Return the [X, Y] coordinate for the center point of the cell that contains the specified text.  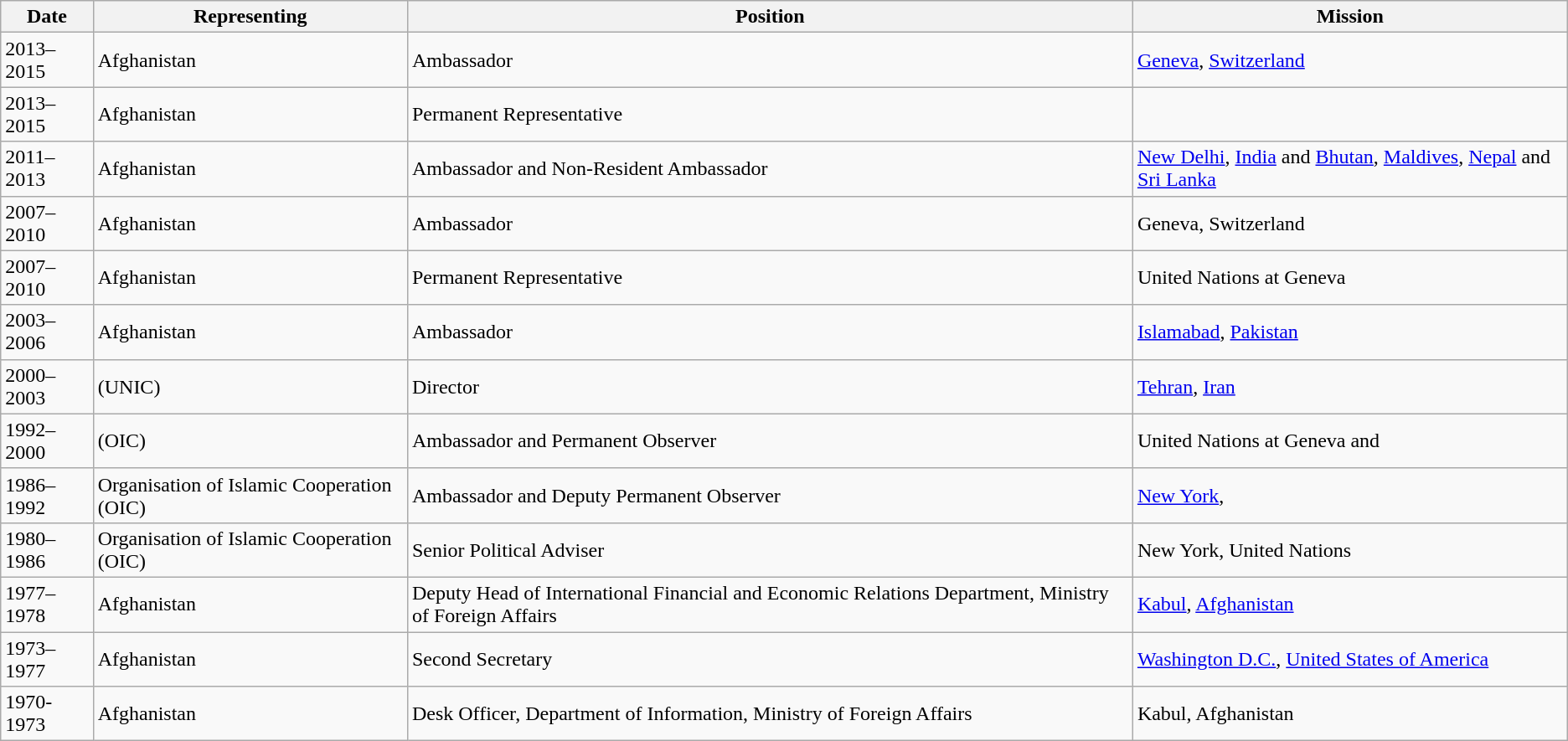
Ambassador and Deputy Permanent Observer [770, 496]
1970-1973 [47, 713]
United Nations at Geneva [1350, 278]
Islamabad, Pakistan [1350, 332]
New York, [1350, 496]
2000–2003 [47, 387]
Tehran, Iran [1350, 387]
Senior Political Adviser [770, 549]
New Delhi, India and Bhutan, Maldives, Nepal and Sri Lanka [1350, 169]
1977–1978 [47, 605]
Washington D.C., United States of America [1350, 658]
Ambassador and Non-Resident Ambassador [770, 169]
Mission [1350, 17]
(UNIC) [250, 387]
1973–1977 [47, 658]
Date [47, 17]
Deputy Head of International Financial and Economic Relations Department, Ministry of Foreign Affairs [770, 605]
New York, United Nations [1350, 549]
Ambassador and Permanent Observer [770, 440]
1980–1986 [47, 549]
Desk Officer, Department of Information, Ministry of Foreign Affairs [770, 713]
(OIC) [250, 440]
United Nations at Geneva and [1350, 440]
1986–1992 [47, 496]
1992–2000 [47, 440]
Director [770, 387]
2003–2006 [47, 332]
Position [770, 17]
Representing [250, 17]
2011–2013 [47, 169]
Second Secretary [770, 658]
